Capture the cell that displays the provided text and extract its [X, Y] central coordinate. 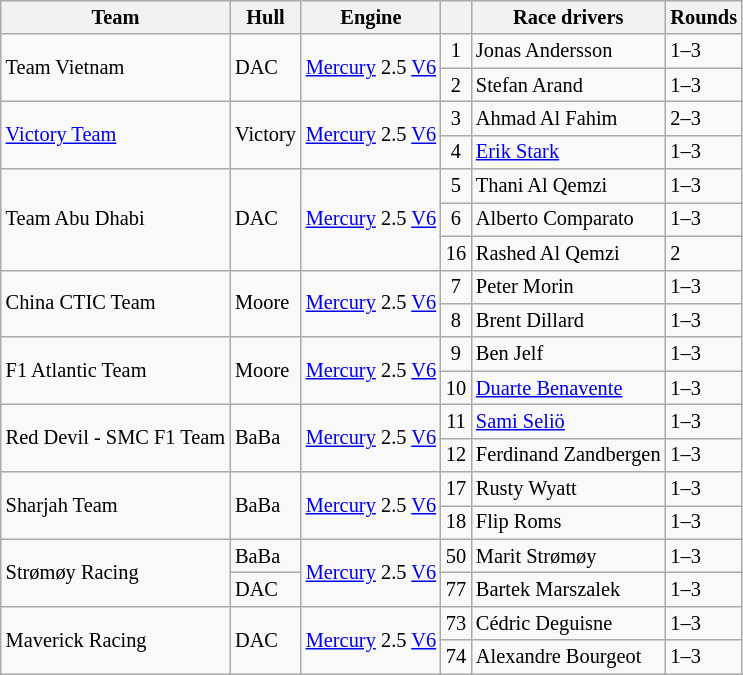
3 [456, 118]
77 [456, 589]
73 [456, 623]
Victory Team [116, 134]
50 [456, 556]
18 [456, 522]
74 [456, 657]
Alberto Comparato [568, 219]
Peter Morin [568, 287]
8 [456, 320]
Ben Jelf [568, 354]
9 [456, 354]
Thani Al Qemzi [568, 186]
Sami Seliö [568, 421]
11 [456, 421]
Maverick Racing [116, 640]
1 [456, 51]
Flip Roms [568, 522]
Team [116, 17]
Sharjah Team [116, 506]
Jonas Andersson [568, 51]
China CTIC Team [116, 304]
Duarte Benavente [568, 388]
Stefan Arand [568, 85]
Rashed Al Qemzi [568, 253]
5 [456, 186]
Engine [371, 17]
Rusty Wyatt [568, 489]
Strømøy Racing [116, 572]
17 [456, 489]
Team Abu Dhabi [116, 220]
Victory [266, 134]
Cédric Deguisne [568, 623]
Red Devil - SMC F1 Team [116, 438]
2–3 [704, 118]
Team Vietnam [116, 68]
Alexandre Bourgeot [568, 657]
Marit Strømøy [568, 556]
12 [456, 455]
6 [456, 219]
Ahmad Al Fahim [568, 118]
Brent Dillard [568, 320]
Ferdinand Zandbergen [568, 455]
F1 Atlantic Team [116, 370]
4 [456, 152]
Bartek Marszalek [568, 589]
Rounds [704, 17]
Erik Stark [568, 152]
16 [456, 253]
Hull [266, 17]
7 [456, 287]
10 [456, 388]
Race drivers [568, 17]
